Output the [X, Y] coordinate of the center of the cell containing the given text.  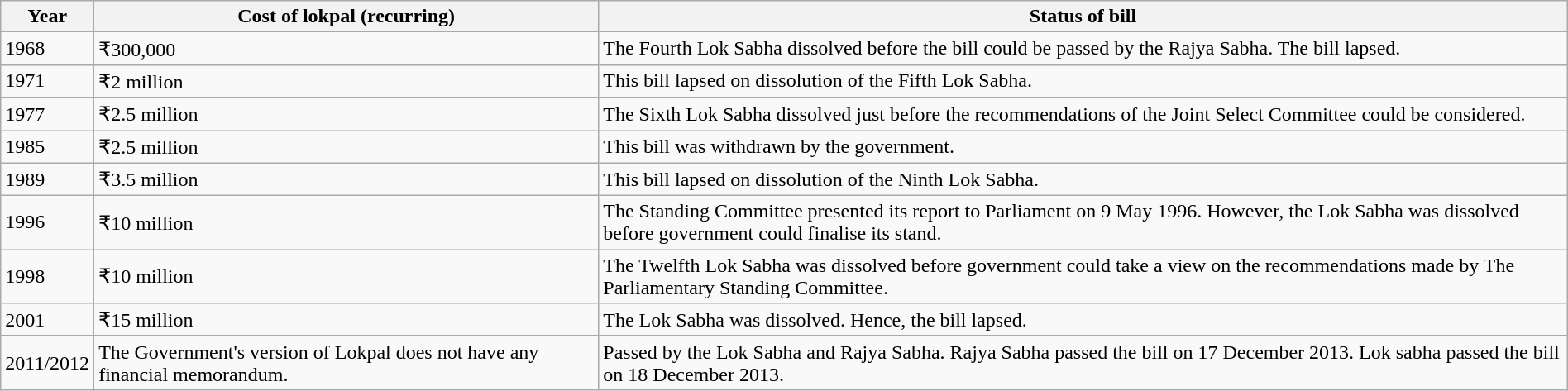
2001 [48, 320]
This bill lapsed on dissolution of the Fifth Lok Sabha. [1083, 81]
The Lok Sabha was dissolved. Hence, the bill lapsed. [1083, 320]
This bill lapsed on dissolution of the Ninth Lok Sabha. [1083, 179]
1989 [48, 179]
Year [48, 17]
₹15 million [347, 320]
1996 [48, 223]
₹3.5 million [347, 179]
1977 [48, 114]
1971 [48, 81]
1998 [48, 276]
Status of bill [1083, 17]
Cost of lokpal (recurring) [347, 17]
₹300,000 [347, 49]
₹2 million [347, 81]
The Government's version of Lokpal does not have any financial memorandum. [347, 362]
Passed by the Lok Sabha and Rajya Sabha. Rajya Sabha passed the bill on 17 December 2013. Lok sabha passed the bill on 18 December 2013. [1083, 362]
The Fourth Lok Sabha dissolved before the bill could be passed by the Rajya Sabha. The bill lapsed. [1083, 49]
This bill was withdrawn by the government. [1083, 147]
The Sixth Lok Sabha dissolved just before the recommendations of the Joint Select Committee could be considered. [1083, 114]
The Twelfth Lok Sabha was dissolved before government could take a view on the recommendations made by The Parliamentary Standing Committee. [1083, 276]
1968 [48, 49]
2011/2012 [48, 362]
1985 [48, 147]
